Detect which cell encompasses the target text, then output its [x, y] center coordinate. 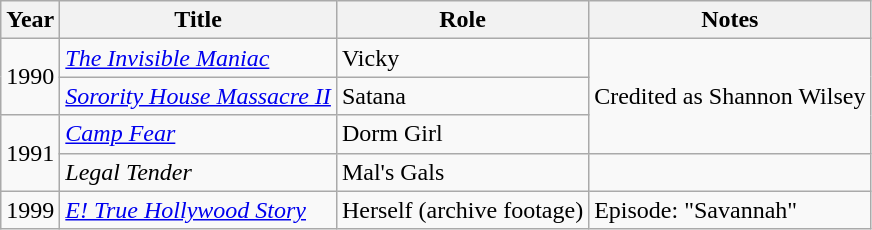
Satana [462, 96]
Episode: "Savannah" [730, 210]
Title [198, 20]
The Invisible Maniac [198, 58]
1999 [30, 210]
E! True Hollywood Story [198, 210]
Dorm Girl [462, 134]
Herself (archive footage) [462, 210]
Year [30, 20]
Notes [730, 20]
Role [462, 20]
Vicky [462, 58]
1990 [30, 77]
Legal Tender [198, 172]
Mal's Gals [462, 172]
Sorority House Massacre II [198, 96]
1991 [30, 153]
Credited as Shannon Wilsey [730, 96]
Camp Fear [198, 134]
